Return (x, y) of the center of cell containing provided text 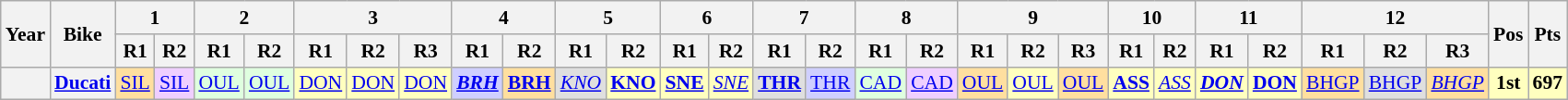
1st (1508, 83)
8 (905, 18)
3 (372, 18)
5 (608, 18)
7 (804, 18)
Year (26, 33)
Bike (83, 33)
697 (1549, 83)
10 (1152, 18)
Ducati (83, 83)
Pos (1508, 33)
2 (243, 18)
6 (708, 18)
9 (1032, 18)
1 (155, 18)
12 (1396, 18)
11 (1248, 18)
4 (503, 18)
Pts (1549, 33)
